Scan for the cell matching the given text and deliver its [X, Y] coordinate at center. 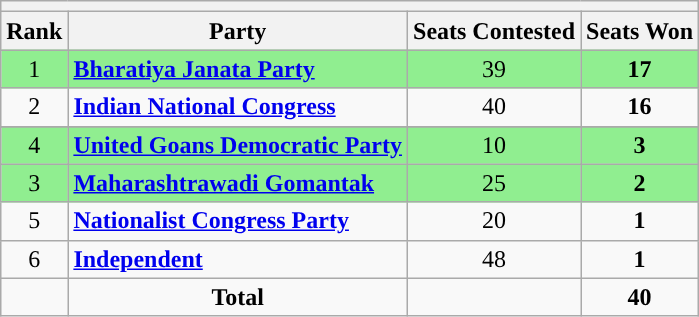
20 [494, 221]
5 [34, 221]
Rank [34, 31]
Seats Contested [494, 31]
Nationalist Congress Party [238, 221]
Indian National Congress [238, 107]
Party [238, 31]
16 [640, 107]
Bharatiya Janata Party [238, 69]
17 [640, 69]
Seats Won [640, 31]
39 [494, 69]
Total [238, 297]
Independent [238, 259]
Maharashtrawadi Gomantak [238, 183]
10 [494, 145]
4 [34, 145]
25 [494, 183]
6 [34, 259]
48 [494, 259]
United Goans Democratic Party [238, 145]
